Provide the [x, y] coordinate of the cell's center where the given text is located.  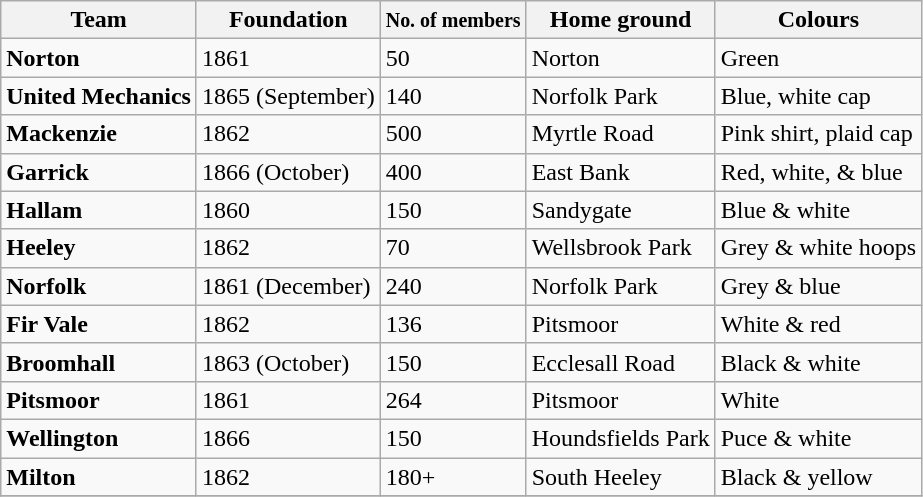
Houndsfields Park [620, 438]
Blue, white cap [818, 96]
Milton [99, 477]
Home ground [620, 20]
White & red [818, 324]
Colours [818, 20]
Wellington [99, 438]
1863 (October) [288, 362]
Garrick [99, 172]
70 [453, 248]
1865 (September) [288, 96]
White [818, 400]
240 [453, 286]
Green [818, 58]
Mackenzie [99, 134]
Grey & white hoops [818, 248]
1861 (December) [288, 286]
Ecclesall Road [620, 362]
500 [453, 134]
Black & yellow [818, 477]
Team [99, 20]
South Heeley [620, 477]
Foundation [288, 20]
180+ [453, 477]
East Bank [620, 172]
400 [453, 172]
Grey & blue [818, 286]
Myrtle Road [620, 134]
No. of members [453, 20]
Pink shirt, plaid cap [818, 134]
Hallam [99, 210]
Fir Vale [99, 324]
Black & white [818, 362]
Norfolk [99, 286]
Blue & white [818, 210]
Broomhall [99, 362]
Red, white, & blue [818, 172]
Puce & white [818, 438]
1860 [288, 210]
United Mechanics [99, 96]
1866 [288, 438]
136 [453, 324]
Wellsbrook Park [620, 248]
Heeley [99, 248]
264 [453, 400]
Sandygate [620, 210]
50 [453, 58]
140 [453, 96]
1866 (October) [288, 172]
